Output the [x, y] coordinate of the center of the cell containing the given text.  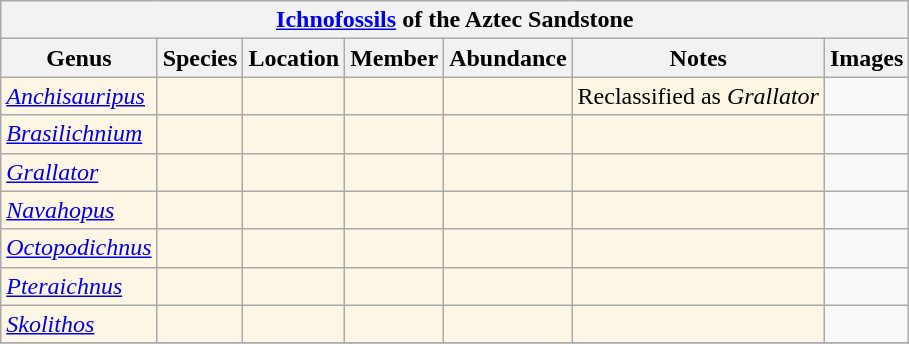
Abundance [508, 58]
Brasilichnium [79, 134]
Images [866, 58]
Octopodichnus [79, 248]
Notes [698, 58]
Grallator [79, 172]
Location [294, 58]
Species [200, 58]
Pteraichnus [79, 286]
Reclassified as Grallator [698, 96]
Navahopus [79, 210]
Skolithos [79, 324]
Genus [79, 58]
Ichnofossils of the Aztec Sandstone [455, 20]
Member [394, 58]
Anchisauripus [79, 96]
